Search for the cell housing the specified text and yield its (x, y) center coordinate. 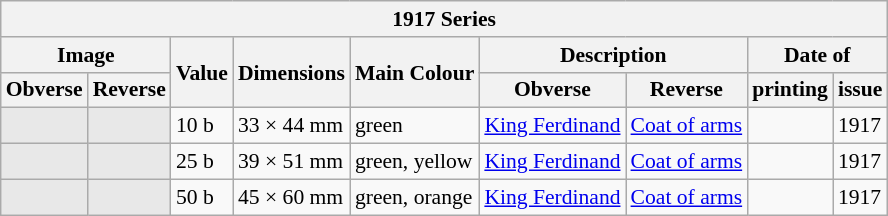
Value (202, 72)
Image (86, 55)
1917 Series (444, 19)
Dimensions (292, 72)
50 b (202, 197)
Date of (817, 55)
green, orange (414, 197)
Description (613, 55)
Main Colour (414, 72)
39 × 51 mm (292, 162)
issue (860, 90)
printing (790, 90)
green (414, 126)
45 × 60 mm (292, 197)
green, yellow (414, 162)
25 b (202, 162)
33 × 44 mm (292, 126)
10 b (202, 126)
